For the text-containing cell, return its midpoint in (x, y) coordinate format. 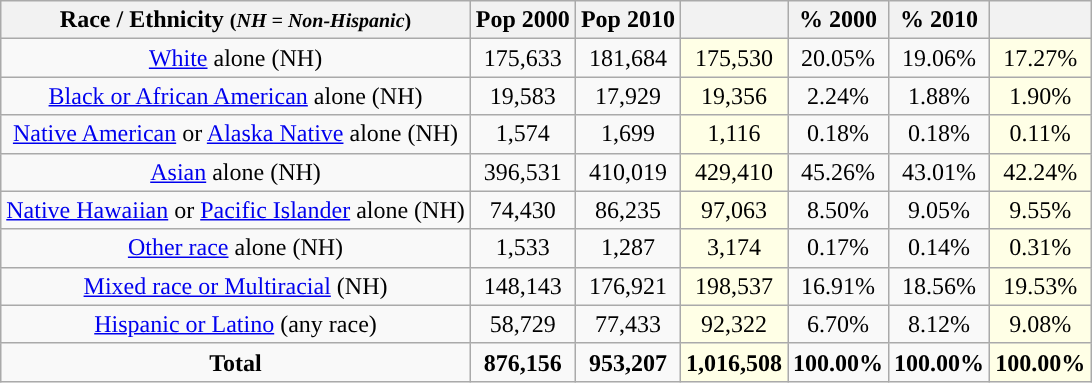
White alone (NH) (236, 58)
181,684 (628, 58)
16.91% (838, 286)
20.05% (838, 58)
2.24% (838, 96)
9.05% (940, 210)
1,699 (628, 134)
0.31% (1040, 248)
% 2000 (838, 20)
74,430 (522, 210)
Native Hawaiian or Pacific Islander alone (NH) (236, 210)
953,207 (628, 362)
1,116 (734, 134)
19,356 (734, 96)
176,921 (628, 286)
1,533 (522, 248)
97,063 (734, 210)
18.56% (940, 286)
86,235 (628, 210)
77,433 (628, 324)
Other race alone (NH) (236, 248)
9.55% (1040, 210)
92,322 (734, 324)
17,929 (628, 96)
Asian alone (NH) (236, 172)
8.50% (838, 210)
0.17% (838, 248)
% 2010 (940, 20)
Native American or Alaska Native alone (NH) (236, 134)
1,016,508 (734, 362)
Black or African American alone (NH) (236, 96)
396,531 (522, 172)
Pop 2010 (628, 20)
6.70% (838, 324)
Hispanic or Latino (any race) (236, 324)
1.88% (940, 96)
148,143 (522, 286)
429,410 (734, 172)
0.11% (1040, 134)
175,530 (734, 58)
58,729 (522, 324)
17.27% (1040, 58)
43.01% (940, 172)
Total (236, 362)
8.12% (940, 324)
45.26% (838, 172)
1,287 (628, 248)
0.14% (940, 248)
9.08% (1040, 324)
1.90% (1040, 96)
Mixed race or Multiracial (NH) (236, 286)
175,633 (522, 58)
Pop 2000 (522, 20)
Race / Ethnicity (NH = Non-Hispanic) (236, 20)
19,583 (522, 96)
410,019 (628, 172)
1,574 (522, 134)
198,537 (734, 286)
3,174 (734, 248)
42.24% (1040, 172)
876,156 (522, 362)
19.06% (940, 58)
19.53% (1040, 286)
